Detect which cell encompasses the target text, then output its (x, y) center coordinate. 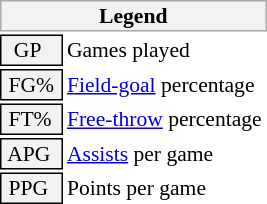
FT% (31, 120)
Legend (134, 16)
Free-throw percentage (166, 120)
Points per game (166, 188)
GP (31, 50)
PPG (31, 188)
Games played (166, 50)
Field-goal percentage (166, 85)
APG (31, 154)
Assists per game (166, 154)
FG% (31, 85)
